Identify which cell holds the provided text, then report its [x, y] central coordinate. 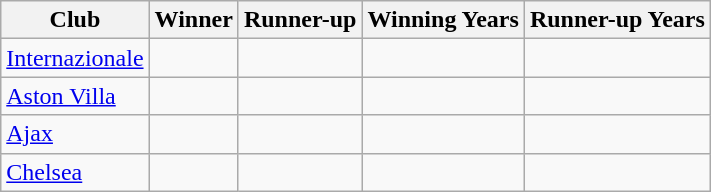
Internazionale [75, 58]
Club [75, 20]
Chelsea [75, 172]
Aston Villa [75, 96]
Runner-up Years [617, 20]
Winning Years [443, 20]
Ajax [75, 134]
Runner-up [300, 20]
Winner [194, 20]
